Scan for the cell matching the given text and deliver its [X, Y] coordinate at center. 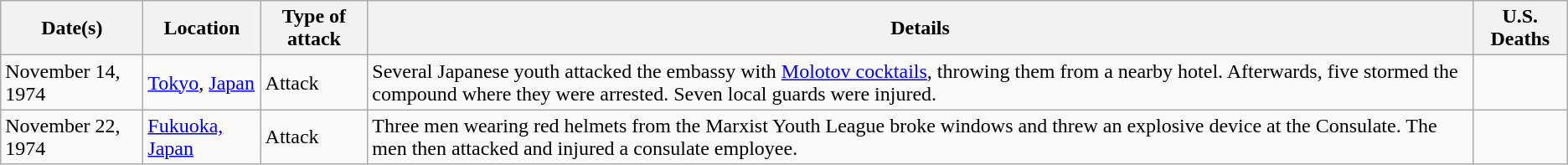
Tokyo, Japan [202, 82]
Date(s) [72, 28]
U.S. Deaths [1519, 28]
November 14, 1974 [72, 82]
Fukuoka, Japan [202, 137]
Details [920, 28]
Type of attack [314, 28]
November 22, 1974 [72, 137]
Location [202, 28]
